Scan for the cell matching the given text and deliver its [x, y] coordinate at center. 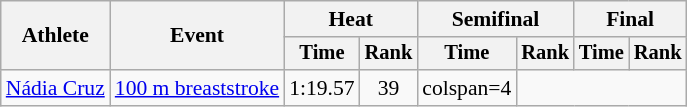
Nádia Cruz [56, 88]
Heat [350, 19]
Athlete [56, 36]
colspan=4 [466, 88]
100 m breaststroke [197, 88]
39 [389, 88]
1:19.57 [322, 88]
Semifinal [496, 19]
Final [630, 19]
Event [197, 36]
